Find where the given text appears and provide that cell's center as (X, Y) coordinate. 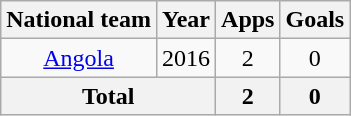
Apps (248, 20)
Total (108, 96)
Year (186, 20)
Angola (79, 58)
National team (79, 20)
Goals (315, 20)
2016 (186, 58)
